Extract the [X, Y] coordinate from the center of the cell holding the provided text.  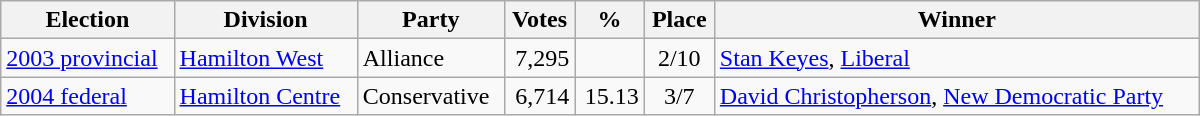
2/10 [679, 58]
6,714 [540, 96]
Place [679, 20]
7,295 [540, 58]
Stan Keyes, Liberal [956, 58]
Hamilton West [266, 58]
2004 federal [88, 96]
Division [266, 20]
Winner [956, 20]
David Christopherson, New Democratic Party [956, 96]
Election [88, 20]
% [610, 20]
2003 provincial [88, 58]
Alliance [430, 58]
Party [430, 20]
Conservative [430, 96]
Hamilton Centre [266, 96]
15.13 [610, 96]
3/7 [679, 96]
Votes [540, 20]
